Detect which cell encompasses the target text, then output its (x, y) center coordinate. 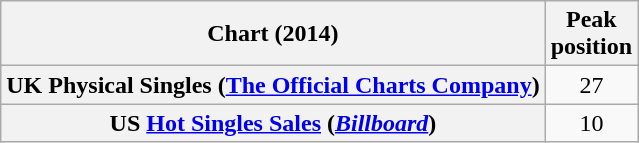
10 (591, 123)
UK Physical Singles (The Official Charts Company) (273, 85)
Peakposition (591, 34)
US Hot Singles Sales (Billboard) (273, 123)
27 (591, 85)
Chart (2014) (273, 34)
